Capture the cell that displays the provided text and extract its [x, y] central coordinate. 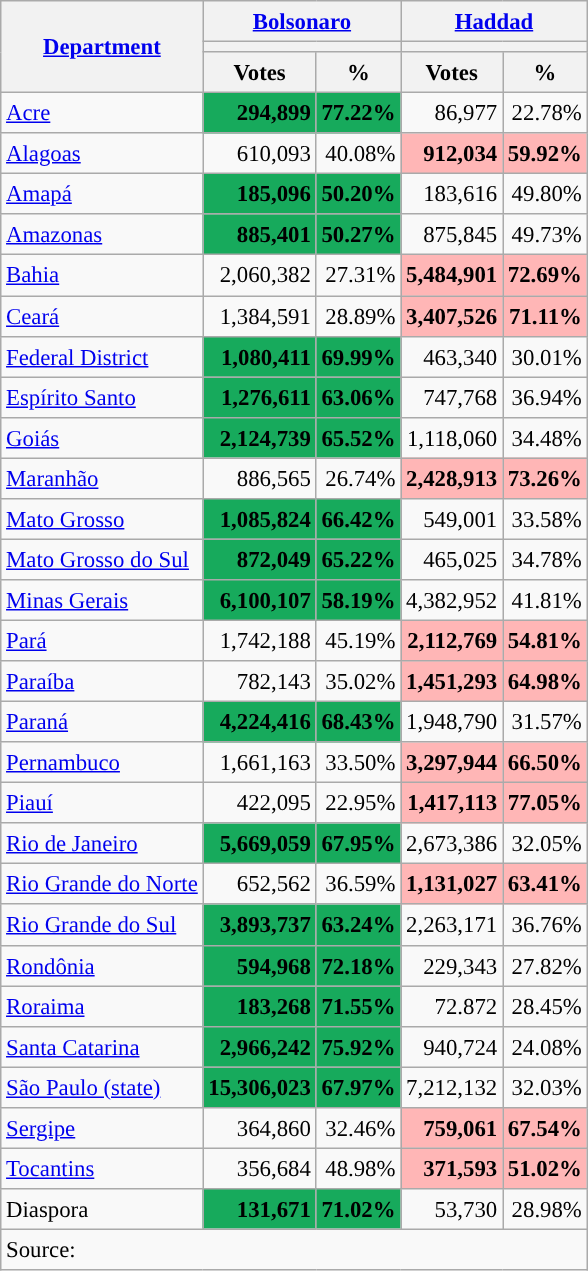
912,034 [452, 154]
27.31% [358, 276]
4,382,952 [452, 600]
294,899 [260, 114]
Rondônia [102, 966]
45.19% [358, 640]
35.02% [358, 682]
32.03% [544, 1088]
465,025 [452, 560]
2,673,386 [452, 844]
27.82% [544, 966]
50.27% [358, 234]
34.48% [544, 438]
33.50% [358, 762]
32.05% [544, 844]
40.08% [358, 154]
Bolsonaro [302, 22]
48.98% [358, 1168]
Amazonas [102, 234]
77.22% [358, 114]
886,565 [260, 478]
63.41% [544, 884]
Acre [102, 114]
15,306,023 [260, 1088]
51.02% [544, 1168]
30.01% [544, 356]
940,724 [452, 1046]
2,263,171 [452, 926]
36.76% [544, 926]
1,118,060 [452, 438]
Haddad [494, 22]
Roraima [102, 1006]
66.50% [544, 762]
3,407,526 [452, 316]
371,593 [452, 1168]
747,768 [452, 398]
67.97% [358, 1088]
Espírito Santo [102, 398]
22.95% [358, 804]
Sergipe [102, 1128]
73.26% [544, 478]
1,661,163 [260, 762]
65.22% [358, 560]
63.06% [358, 398]
49.80% [544, 194]
422,095 [260, 804]
Federal District [102, 356]
59.92% [544, 154]
1,384,591 [260, 316]
Alagoas [102, 154]
759,061 [452, 1128]
2,428,913 [452, 478]
33.58% [544, 520]
782,143 [260, 682]
1,276,611 [260, 398]
5,669,059 [260, 844]
610,093 [260, 154]
183,268 [260, 1006]
Pernambuco [102, 762]
549,001 [452, 520]
26.74% [358, 478]
71.11% [544, 316]
65.52% [358, 438]
1,948,790 [452, 722]
Minas Gerais [102, 600]
3,297,944 [452, 762]
22.78% [544, 114]
Ceará [102, 316]
6,100,107 [260, 600]
31.57% [544, 722]
875,845 [452, 234]
Goiás [102, 438]
32.46% [358, 1128]
36.59% [358, 884]
5,484,901 [452, 276]
Maranhão [102, 478]
1,085,824 [260, 520]
77.05% [544, 804]
1,131,027 [452, 884]
86,977 [452, 114]
49.73% [544, 234]
63.24% [358, 926]
66.42% [358, 520]
71.55% [358, 1006]
72.18% [358, 966]
75.92% [358, 1046]
67.54% [544, 1128]
28.98% [544, 1210]
Source: [294, 1250]
Diaspora [102, 1210]
7,212,132 [452, 1088]
2,966,242 [260, 1046]
28.89% [358, 316]
2,060,382 [260, 276]
885,401 [260, 234]
Pará [102, 640]
50.20% [358, 194]
Mato Grosso do Sul [102, 560]
Paraíba [102, 682]
364,860 [260, 1128]
2,112,769 [452, 640]
Bahia [102, 276]
229,343 [452, 966]
Rio de Janeiro [102, 844]
72.69% [544, 276]
652,562 [260, 884]
Amapá [102, 194]
54.81% [544, 640]
58.19% [358, 600]
463,340 [452, 356]
Tocantins [102, 1168]
41.81% [544, 600]
Piauí [102, 804]
1,080,411 [260, 356]
1,451,293 [452, 682]
356,684 [260, 1168]
67.95% [358, 844]
34.78% [544, 560]
1,742,188 [260, 640]
28.45% [544, 1006]
São Paulo (state) [102, 1088]
594,968 [260, 966]
131,671 [260, 1210]
68.43% [358, 722]
36.94% [544, 398]
Santa Catarina [102, 1046]
Mato Grosso [102, 520]
53,730 [452, 1210]
Paraná [102, 722]
185,096 [260, 194]
72.872 [452, 1006]
Rio Grande do Norte [102, 884]
71.02% [358, 1210]
872,049 [260, 560]
3,893,737 [260, 926]
4,224,416 [260, 722]
24.08% [544, 1046]
183,616 [452, 194]
Rio Grande do Sul [102, 926]
1,417,113 [452, 804]
64.98% [544, 682]
69.99% [358, 356]
Department [102, 47]
2,124,739 [260, 438]
